Provide the [X, Y] coordinate of the cell's center where the given text is located.  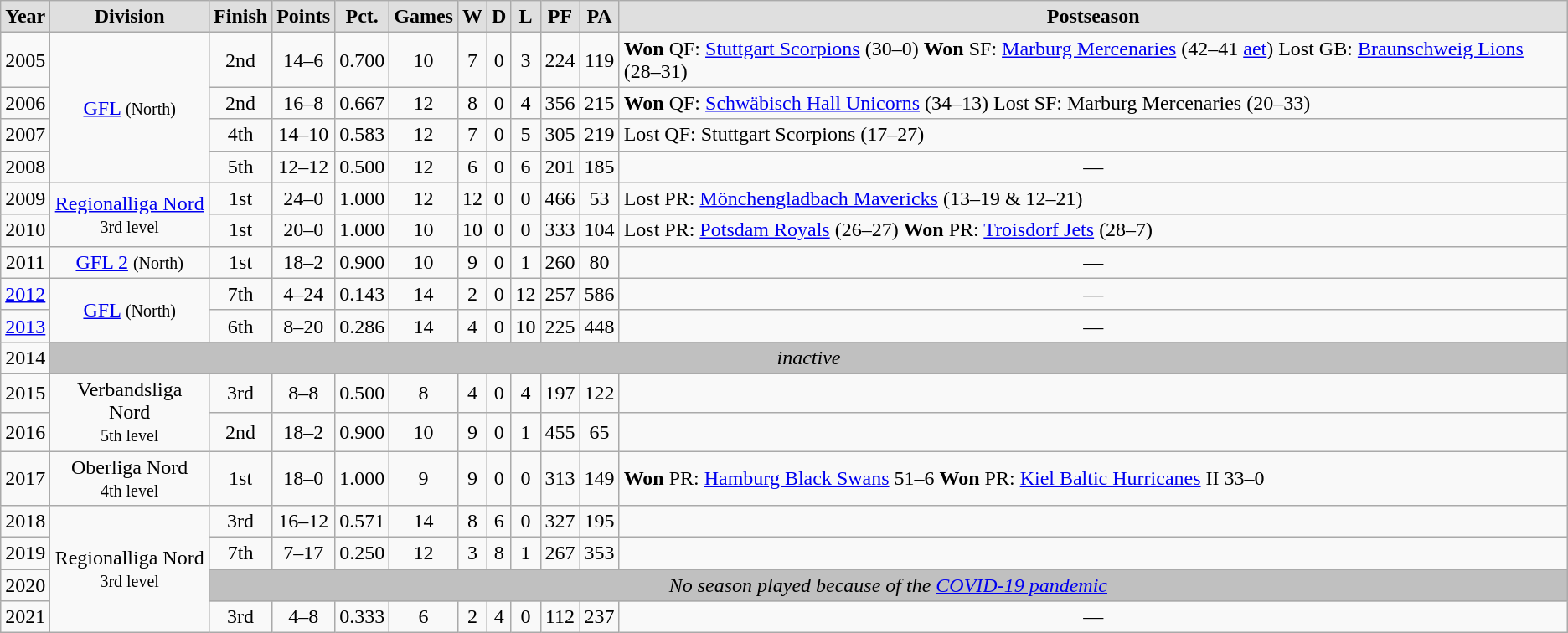
313 [560, 477]
224 [560, 60]
185 [600, 167]
2009 [25, 198]
80 [600, 262]
201 [560, 167]
65 [600, 431]
2017 [25, 477]
2015 [25, 393]
2005 [25, 60]
2011 [25, 262]
7–17 [303, 553]
327 [560, 522]
104 [600, 230]
4–8 [303, 617]
0.286 [362, 326]
0.250 [362, 553]
D [499, 17]
Verbandsliga Nord5th level [130, 412]
2014 [25, 358]
8–8 [303, 393]
2006 [25, 103]
448 [600, 326]
2016 [25, 431]
257 [560, 294]
Games [424, 17]
0.667 [362, 103]
2019 [25, 553]
2010 [25, 230]
GFL 2 (North) [130, 262]
53 [600, 198]
Won PR: Hamburg Black Swans 51–6 Won PR: Kiel Baltic Hurricanes II 33–0 [1093, 477]
14–10 [303, 135]
2008 [25, 167]
2012 [25, 294]
Lost QF: Stuttgart Scorpions (17–27) [1093, 135]
149 [600, 477]
219 [600, 135]
112 [560, 617]
237 [600, 617]
2007 [25, 135]
inactive [809, 358]
No season played because of the COVID-19 pandemic [889, 585]
5th [241, 167]
333 [560, 230]
225 [560, 326]
20–0 [303, 230]
5 [526, 135]
Oberliga Nord4th level [130, 477]
Division [130, 17]
Lost PR: Potsdam Royals (26–27) Won PR: Troisdorf Jets (28–7) [1093, 230]
Postseason [1093, 17]
12–12 [303, 167]
PA [600, 17]
122 [600, 393]
197 [560, 393]
L [526, 17]
14–6 [303, 60]
0.143 [362, 294]
455 [560, 431]
Finish [241, 17]
18–0 [303, 477]
W [472, 17]
2021 [25, 617]
0.700 [362, 60]
0.333 [362, 617]
2013 [25, 326]
215 [600, 103]
16–12 [303, 522]
Year [25, 17]
Won QF: Schwäbisch Hall Unicorns (34–13) Lost SF: Marburg Mercenaries (20–33) [1093, 103]
267 [560, 553]
260 [560, 262]
119 [600, 60]
2018 [25, 522]
586 [600, 294]
Pct. [362, 17]
Points [303, 17]
Lost PR: Mönchengladbach Mavericks (13–19 & 12–21) [1093, 198]
0.571 [362, 522]
Won QF: Stuttgart Scorpions (30–0) Won SF: Marburg Mercenaries (42–41 aet) Lost GB: Braunschweig Lions (28–31) [1093, 60]
2020 [25, 585]
16–8 [303, 103]
4–24 [303, 294]
353 [600, 553]
356 [560, 103]
0.583 [362, 135]
8–20 [303, 326]
6th [241, 326]
466 [560, 198]
4th [241, 135]
195 [600, 522]
PF [560, 17]
305 [560, 135]
24–0 [303, 198]
